Output the [X, Y] coordinate of the center of the cell containing the given text.  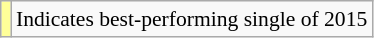
Indicates best-performing single of 2015 [192, 19]
